Scan for the cell matching the given text and deliver its [X, Y] coordinate at center. 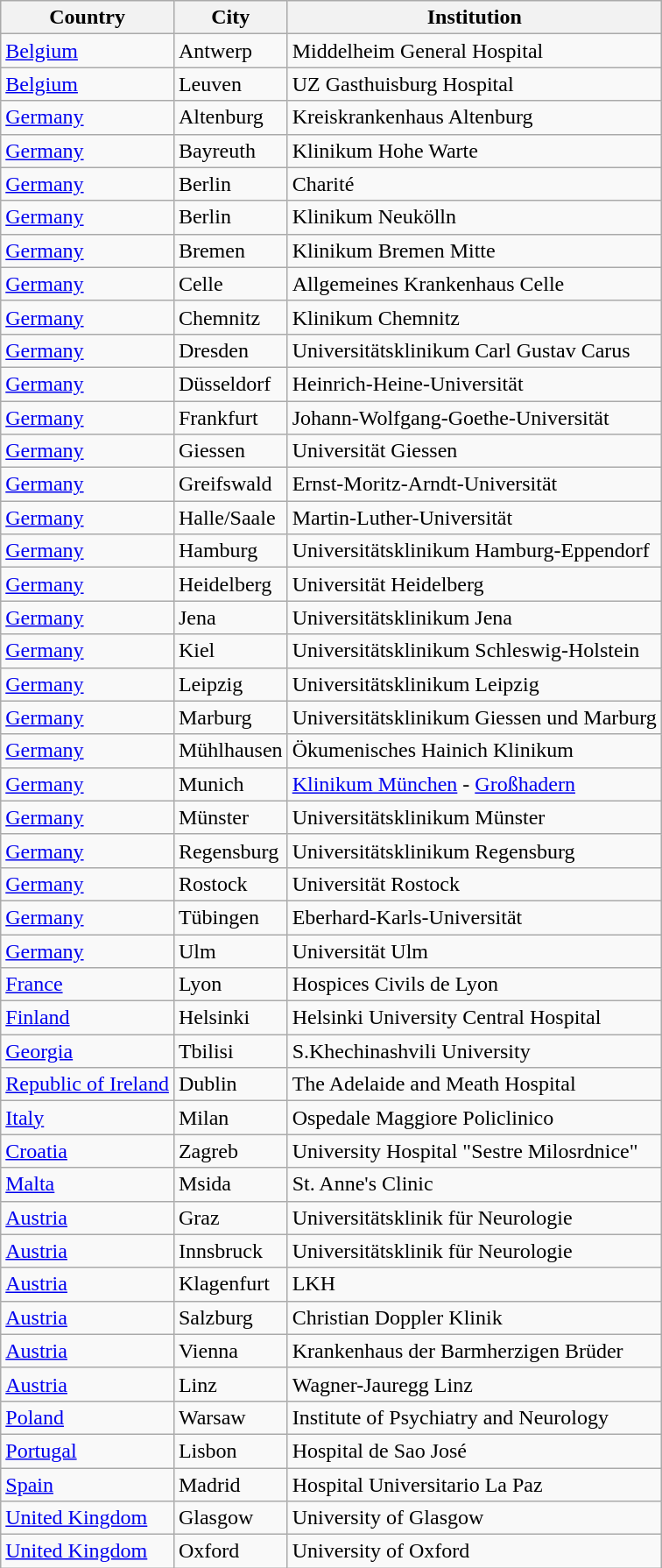
City [230, 18]
Spain [88, 1485]
Münster [230, 817]
Middelheim General Hospital [475, 51]
University of Glasgow [475, 1518]
Christian Doppler Klinik [475, 1317]
Martin-Luther-Universität [475, 518]
Zagreb [230, 1151]
Poland [88, 1417]
Bayreuth [230, 151]
Klinikum München - Großhadern [475, 784]
University of Oxford [475, 1551]
LKH [475, 1284]
Altenburg [230, 117]
Salzburg [230, 1317]
Klinikum Chemnitz [475, 317]
Heidelberg [230, 584]
Hospices Civils de Lyon [475, 985]
Tbilisi [230, 1051]
Hospital de Sao José [475, 1451]
Ulm [230, 950]
Mühlhausen [230, 751]
Eberhard-Karls-Universität [475, 917]
Universitätsklinikum Hamburg-Eppendorf [475, 551]
Universität Heidelberg [475, 584]
Ökumenisches Hainich Klinikum [475, 751]
Leuven [230, 84]
Frankfurt [230, 418]
Lisbon [230, 1451]
Vienna [230, 1351]
France [88, 985]
Leipzig [230, 684]
Graz [230, 1218]
Chemnitz [230, 317]
Linz [230, 1384]
Düsseldorf [230, 384]
Klinikum Bremen Mitte [475, 251]
Milan [230, 1118]
Republic of Ireland [88, 1084]
Msida [230, 1184]
Kreiskrankenhaus Altenburg [475, 117]
Croatia [88, 1151]
Johann-Wolfgang-Goethe-Universität [475, 418]
Charité [475, 184]
Malta [88, 1184]
Regensburg [230, 851]
Madrid [230, 1485]
Universität Giessen [475, 451]
Universität Ulm [475, 950]
Helsinki University Central Hospital [475, 1018]
Rostock [230, 884]
S.Khechinashvili University [475, 1051]
Institute of Psychiatry and Neurology [475, 1417]
Greifswald [230, 484]
Universitätsklinikum Giessen und Marburg [475, 717]
Universitätsklinikum Schleswig-Holstein [475, 651]
Wagner-Jauregg Linz [475, 1384]
Tübingen [230, 917]
Allgemeines Krankenhaus Celle [475, 284]
UZ Gasthuisburg Hospital [475, 84]
University Hospital "Sestre Milosrdnice" [475, 1151]
Bremen [230, 251]
Innsbruck [230, 1251]
Glasgow [230, 1518]
Halle/Saale [230, 518]
Hospital Universitario La Paz [475, 1485]
Institution [475, 18]
Munich [230, 784]
Ospedale Maggiore Policlinico [475, 1118]
Antwerp [230, 51]
Lyon [230, 985]
Krankenhaus der Barmherzigen Brüder [475, 1351]
Ernst-Moritz-Arndt-Universität [475, 484]
The Adelaide and Meath Hospital [475, 1084]
Universitätsklinikum Carl Gustav Carus [475, 350]
Italy [88, 1118]
Finland [88, 1018]
Universitätsklinikum Münster [475, 817]
Heinrich-Heine-Universität [475, 384]
Marburg [230, 717]
Klinikum Neukölln [475, 217]
Helsinki [230, 1018]
Dublin [230, 1084]
Georgia [88, 1051]
Klagenfurt [230, 1284]
Country [88, 18]
Portugal [88, 1451]
Kiel [230, 651]
Klinikum Hohe Warte [475, 151]
Giessen [230, 451]
Jena [230, 618]
Dresden [230, 350]
Celle [230, 284]
Warsaw [230, 1417]
St. Anne's Clinic [475, 1184]
Universitätsklinikum Jena [475, 618]
Universitätsklinikum Leipzig [475, 684]
Oxford [230, 1551]
Hamburg [230, 551]
Universitätsklinikum Regensburg [475, 851]
Universität Rostock [475, 884]
